Search for the cell housing the specified text and yield its [x, y] center coordinate. 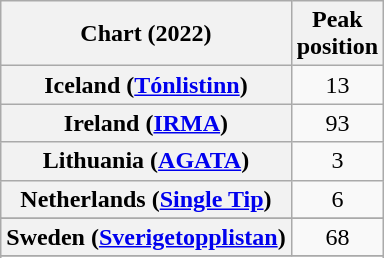
Chart (2022) [146, 34]
93 [337, 123]
Iceland (Tónlistinn) [146, 85]
Peakposition [337, 34]
6 [337, 199]
Lithuania (AGATA) [146, 161]
13 [337, 85]
Ireland (IRMA) [146, 123]
68 [337, 237]
Sweden (Sverigetopplistan) [146, 237]
Netherlands (Single Tip) [146, 199]
3 [337, 161]
